Return (x, y) of the center of cell containing provided text 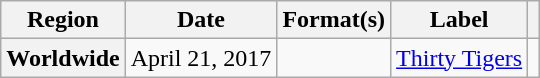
Region (63, 20)
April 21, 2017 (201, 58)
Label (460, 20)
Date (201, 20)
Worldwide (63, 58)
Format(s) (334, 20)
Thirty Tigers (460, 58)
